For the text-containing cell, return its midpoint in (X, Y) coordinate format. 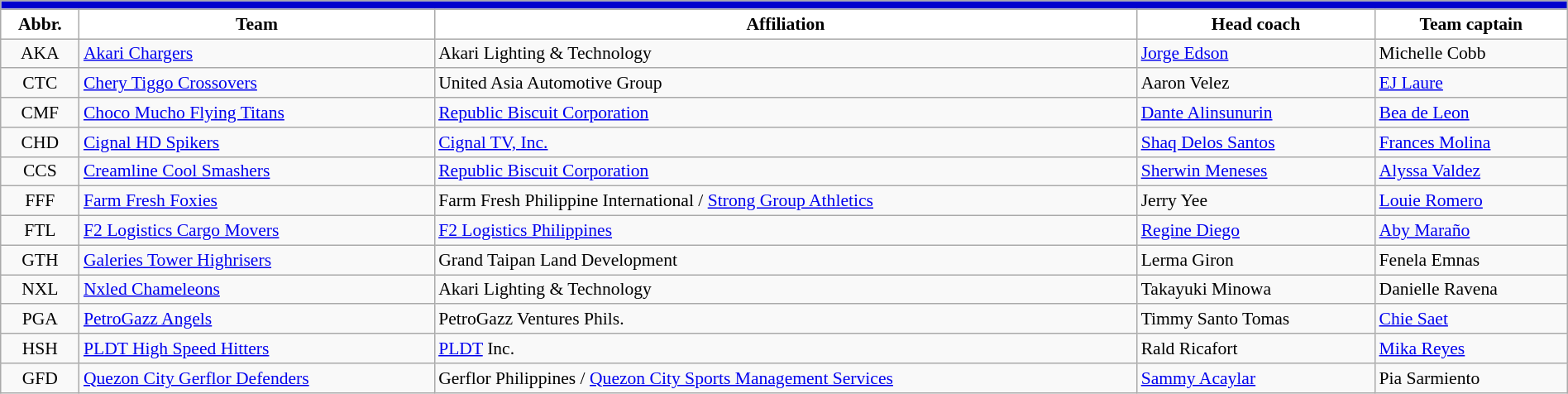
Mika Reyes (1470, 348)
PGA (40, 320)
Aaron Velez (1256, 84)
Lerma Giron (1256, 260)
Michelle Cobb (1470, 54)
Bea de Leon (1470, 113)
PetroGazz Angels (256, 320)
Shaq Delos Santos (1256, 142)
Frances Molina (1470, 142)
Sherwin Meneses (1256, 171)
Akari Chargers (256, 54)
Affiliation (786, 24)
Takayuki Minowa (1256, 290)
Pia Sarmiento (1470, 378)
FTL (40, 231)
Regine Diego (1256, 231)
GTH (40, 260)
CMF (40, 113)
Aby Maraño (1470, 231)
Farm Fresh Philippine International / Strong Group Athletics (786, 201)
NXL (40, 290)
Galeries Tower Highrisers (256, 260)
CCS (40, 171)
GFD (40, 378)
Dante Alinsunurin (1256, 113)
Head coach (1256, 24)
Danielle Ravena (1470, 290)
Nxled Chameleons (256, 290)
Jerry Yee (1256, 201)
Chery Tiggo Crossovers (256, 84)
Louie Romero (1470, 201)
Team captain (1470, 24)
Fenela Emnas (1470, 260)
FFF (40, 201)
Cignal HD Spikers (256, 142)
PetroGazz Ventures Phils. (786, 320)
F2 Logistics Philippines (786, 231)
CTC (40, 84)
EJ Laure (1470, 84)
Timmy Santo Tomas (1256, 320)
F2 Logistics Cargo Movers (256, 231)
HSH (40, 348)
Quezon City Gerflor Defenders (256, 378)
Jorge Edson (1256, 54)
Gerflor Philippines / Quezon City Sports Management Services (786, 378)
Alyssa Valdez (1470, 171)
CHD (40, 142)
Choco Mucho Flying Titans (256, 113)
Creamline Cool Smashers (256, 171)
Abbr. (40, 24)
PLDT High Speed Hitters (256, 348)
Cignal TV, Inc. (786, 142)
PLDT Inc. (786, 348)
Grand Taipan Land Development (786, 260)
Farm Fresh Foxies (256, 201)
Sammy Acaylar (1256, 378)
United Asia Automotive Group (786, 84)
Chie Saet (1470, 320)
AKA (40, 54)
Team (256, 24)
Rald Ricafort (1256, 348)
